Output the [X, Y] coordinate of the center of the cell containing the given text.  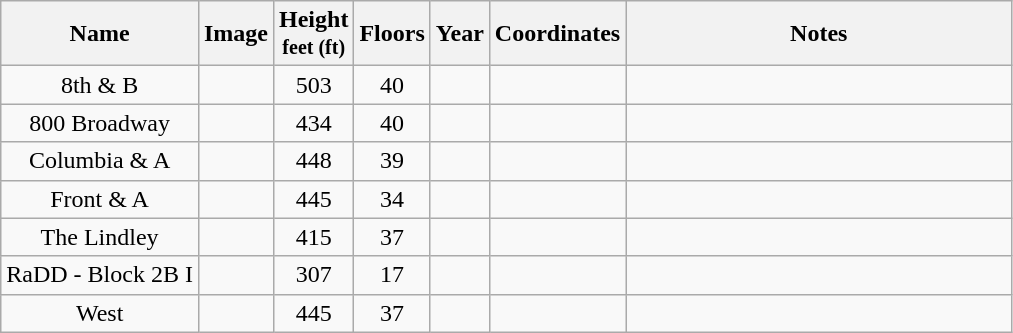
415 [314, 237]
Image [236, 34]
34 [392, 199]
307 [314, 275]
Heightfeet (ft) [314, 34]
RaDD - Block 2B I [100, 275]
Year [460, 34]
Name [100, 34]
17 [392, 275]
Notes [819, 34]
800 Broadway [100, 123]
Front & A [100, 199]
39 [392, 161]
503 [314, 85]
The Lindley [100, 237]
Floors [392, 34]
Coordinates [557, 34]
West [100, 313]
434 [314, 123]
8th & B [100, 85]
Columbia & A [100, 161]
448 [314, 161]
